Search for the cell housing the specified text and yield its [x, y] center coordinate. 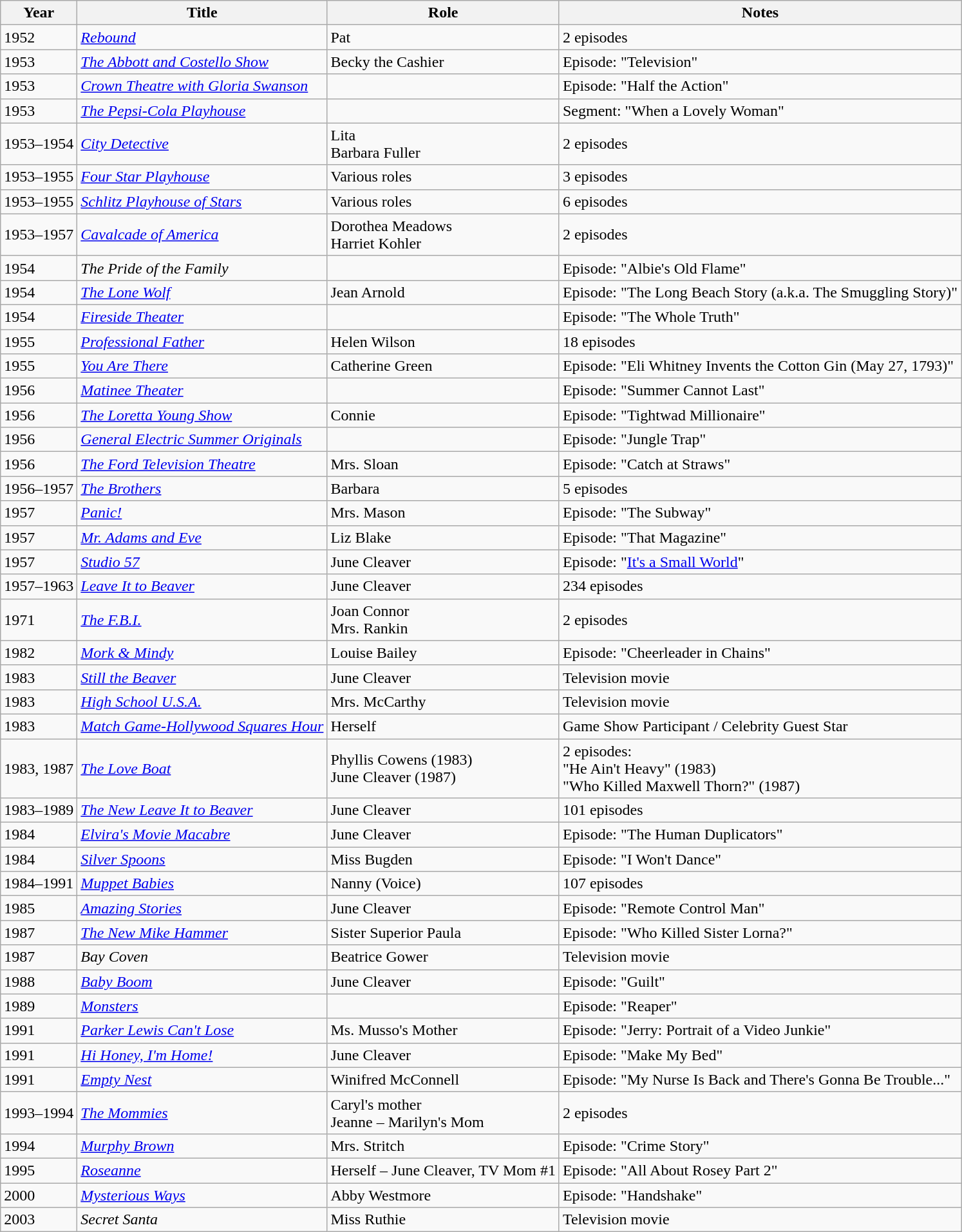
Panic! [202, 513]
Schlitz Playhouse of Stars [202, 201]
Winifred McConnell [443, 1079]
Mrs. McCarthy [443, 702]
Empty Nest [202, 1079]
Mrs. Mason [443, 513]
Elvira's Movie Macabre [202, 835]
Herself – June Cleaver, TV Mom #1 [443, 1170]
Notes [760, 13]
Catherine Green [443, 366]
Episode: "Make My Bed" [760, 1055]
Episode: "Who Killed Sister Lorna?" [760, 933]
The F.B.I. [202, 619]
Miss Bugden [443, 859]
1971 [39, 619]
Episode: "All About Rosey Part 2" [760, 1170]
Episode: "Television" [760, 62]
Sister Superior Paula [443, 933]
The Pride of the Family [202, 268]
Silver Spoons [202, 859]
Nanny (Voice) [443, 884]
The Brothers [202, 489]
Mysterious Ways [202, 1195]
Phyllis Cowens (1983)June Cleaver (1987) [443, 769]
Helen Wilson [443, 342]
Episode: "Jerry: Portrait of a Video Junkie" [760, 1031]
1995 [39, 1170]
Mork & Mindy [202, 653]
1984–1991 [39, 884]
The Love Boat [202, 769]
Jean Arnold [443, 292]
Caryl's motherJeanne – Marilyn's Mom [443, 1112]
Match Game-Hollywood Squares Hour [202, 726]
City Detective [202, 144]
1985 [39, 908]
Four Star Playhouse [202, 177]
Mr. Adams and Eve [202, 537]
Episode: "The Human Duplicators" [760, 835]
The Loretta Young Show [202, 415]
Episode: "The Subway" [760, 513]
6 episodes [760, 201]
The New Mike Hammer [202, 933]
Secret Santa [202, 1220]
Episode: "It's a Small World" [760, 562]
Studio 57 [202, 562]
1994 [39, 1146]
Bay Coven [202, 957]
Miss Ruthie [443, 1220]
Episode: "Tightwad Millionaire" [760, 415]
Episode: "Catch at Straws" [760, 464]
Episode: "Reaper" [760, 1006]
Beatrice Gower [443, 957]
2003 [39, 1220]
Still the Beaver [202, 677]
LitaBarbara Fuller [443, 144]
107 episodes [760, 884]
Leave It to Beaver [202, 586]
Fireside Theater [202, 317]
The New Leave It to Beaver [202, 810]
Abby Westmore [443, 1195]
Episode: "Crime Story" [760, 1146]
18 episodes [760, 342]
Game Show Participant / Celebrity Guest Star [760, 726]
Episode: "Remote Control Man" [760, 908]
Louise Bailey [443, 653]
Pat [443, 37]
Rebound [202, 37]
Dorothea MeadowsHarriet Kohler [443, 234]
Episode: "Handshake" [760, 1195]
Matinee Theater [202, 391]
1953–1954 [39, 144]
Episode: "Albie's Old Flame" [760, 268]
Connie [443, 415]
General Electric Summer Originals [202, 440]
The Ford Television Theatre [202, 464]
Barbara [443, 489]
Parker Lewis Can't Lose [202, 1031]
Herself [443, 726]
Episode: "That Magazine" [760, 537]
You Are There [202, 366]
Hi Honey, I'm Home! [202, 1055]
Episode: "Half the Action" [760, 86]
1956–1957 [39, 489]
1993–1994 [39, 1112]
The Mommies [202, 1112]
1988 [39, 982]
Professional Father [202, 342]
2 episodes:"He Ain't Heavy" (1983)"Who Killed Maxwell Thorn?" (1987) [760, 769]
The Abbott and Costello Show [202, 62]
1953–1957 [39, 234]
Amazing Stories [202, 908]
Muppet Babies [202, 884]
Role [443, 13]
1952 [39, 37]
1957–1963 [39, 586]
Mrs. Stritch [443, 1146]
Mrs. Sloan [443, 464]
Murphy Brown [202, 1146]
Title [202, 13]
Becky the Cashier [443, 62]
Episode: "Jungle Trap" [760, 440]
Liz Blake [443, 537]
Episode: "The Long Beach Story (a.k.a. The Smuggling Story)" [760, 292]
Baby Boom [202, 982]
3 episodes [760, 177]
Episode: "I Won't Dance" [760, 859]
Episode: "Eli Whitney Invents the Cotton Gin (May 27, 1793)" [760, 366]
Episode: "The Whole Truth" [760, 317]
Segment: "When a Lovely Woman" [760, 111]
Year [39, 13]
Cavalcade of America [202, 234]
1983–1989 [39, 810]
Crown Theatre with Gloria Swanson [202, 86]
The Pepsi-Cola Playhouse [202, 111]
5 episodes [760, 489]
Episode: "Guilt" [760, 982]
2000 [39, 1195]
Episode: "Summer Cannot Last" [760, 391]
Joan ConnorMrs. Rankin [443, 619]
1982 [39, 653]
234 episodes [760, 586]
Episode: "My Nurse Is Back and There's Gonna Be Trouble..." [760, 1079]
Monsters [202, 1006]
Ms. Musso's Mother [443, 1031]
1983, 1987 [39, 769]
1989 [39, 1006]
High School U.S.A. [202, 702]
Episode: "Cheerleader in Chains" [760, 653]
Roseanne [202, 1170]
101 episodes [760, 810]
The Lone Wolf [202, 292]
